Capture the cell that displays the provided text and extract its (X, Y) central coordinate. 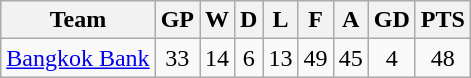
4 (392, 58)
Bangkok Bank (78, 58)
13 (280, 58)
Team (78, 20)
14 (218, 58)
45 (350, 58)
49 (316, 58)
A (350, 20)
D (249, 20)
48 (442, 58)
F (316, 20)
GP (177, 20)
GD (392, 20)
6 (249, 58)
PTS (442, 20)
W (218, 20)
33 (177, 58)
L (280, 20)
